Pinpoint the cell where the given text exists, returning its (X, Y) midpoint coordinate. 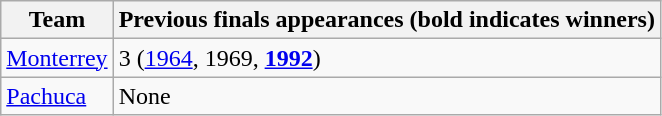
Team (57, 20)
3 (1964, 1969, 1992) (386, 58)
Monterrey (57, 58)
Pachuca (57, 96)
Previous finals appearances (bold indicates winners) (386, 20)
None (386, 96)
